Return the [X, Y] coordinate for the center point of the cell that contains the specified text.  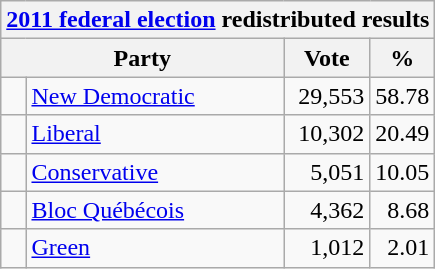
20.49 [402, 134]
4,362 [327, 210]
29,553 [327, 96]
10,302 [327, 134]
Green [155, 248]
Liberal [155, 134]
8.68 [402, 210]
Bloc Québécois [155, 210]
10.05 [402, 172]
New Democratic [155, 96]
5,051 [327, 172]
58.78 [402, 96]
2011 federal election redistributed results [218, 20]
2.01 [402, 248]
Conservative [155, 172]
Vote [327, 58]
% [402, 58]
Party [142, 58]
1,012 [327, 248]
